Find where the given text appears and provide that cell's center as [X, Y] coordinate. 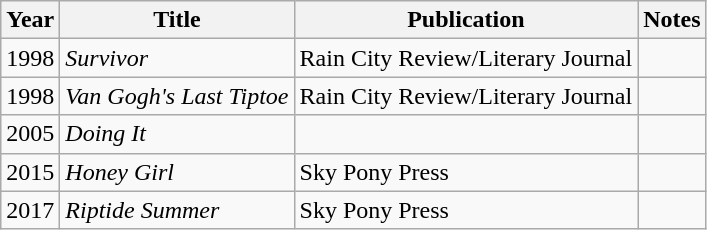
Year [30, 20]
Notes [672, 20]
Publication [466, 20]
Riptide Summer [177, 210]
Honey Girl [177, 172]
Survivor [177, 58]
2005 [30, 134]
Van Gogh's Last Tiptoe [177, 96]
2015 [30, 172]
2017 [30, 210]
Title [177, 20]
Doing It [177, 134]
